Extract the (x, y) coordinate from the center of the cell holding the provided text.  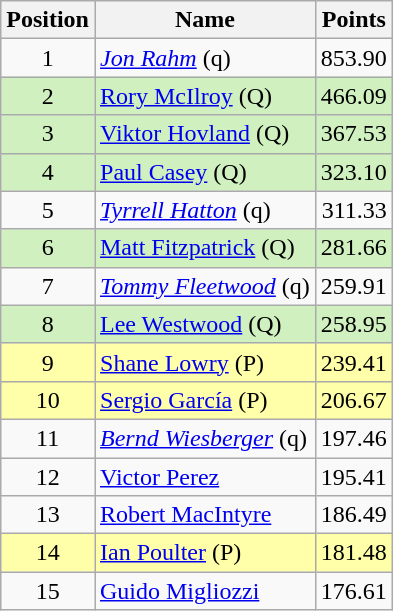
197.46 (354, 438)
11 (48, 438)
367.53 (354, 134)
10 (48, 400)
181.48 (354, 553)
9 (48, 362)
Paul Casey (Q) (204, 172)
Position (48, 20)
176.61 (354, 591)
5 (48, 210)
Victor Perez (204, 477)
14 (48, 553)
1 (48, 58)
311.33 (354, 210)
Shane Lowry (P) (204, 362)
323.10 (354, 172)
15 (48, 591)
Viktor Hovland (Q) (204, 134)
Jon Rahm (q) (204, 58)
Ian Poulter (P) (204, 553)
12 (48, 477)
Lee Westwood (Q) (204, 324)
8 (48, 324)
195.41 (354, 477)
853.90 (354, 58)
258.95 (354, 324)
Rory McIlroy (Q) (204, 96)
2 (48, 96)
7 (48, 286)
281.66 (354, 248)
466.09 (354, 96)
13 (48, 515)
259.91 (354, 286)
186.49 (354, 515)
Name (204, 20)
239.41 (354, 362)
Robert MacIntyre (204, 515)
Points (354, 20)
206.67 (354, 400)
Tommy Fleetwood (q) (204, 286)
Matt Fitzpatrick (Q) (204, 248)
Guido Migliozzi (204, 591)
3 (48, 134)
Bernd Wiesberger (q) (204, 438)
4 (48, 172)
Tyrrell Hatton (q) (204, 210)
6 (48, 248)
Sergio García (P) (204, 400)
